Pinpoint the cell where the given text exists, returning its (X, Y) midpoint coordinate. 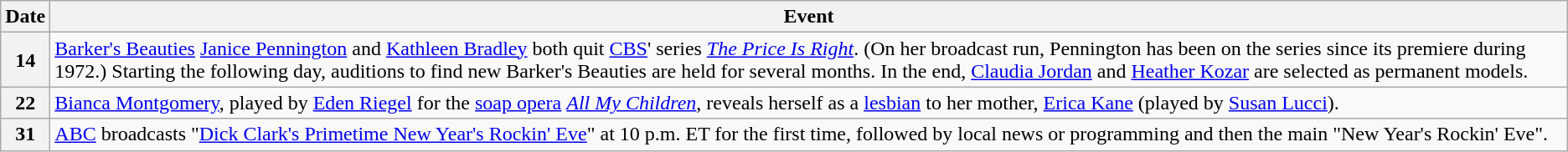
Event (809, 17)
31 (25, 134)
22 (25, 103)
Date (25, 17)
14 (25, 60)
